From the cell containing the given text, extract its center point as [x, y] coordinate. 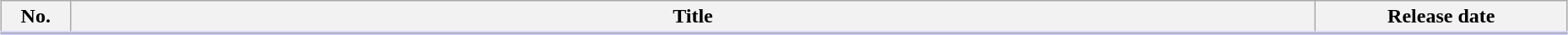
Title [693, 17]
Release date [1441, 17]
No. [35, 17]
